Provide the (x, y) coordinate of the cell's center where the given text is located.  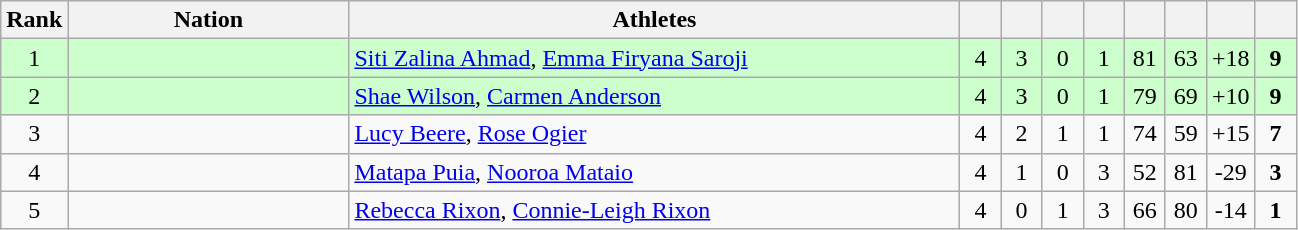
Siti Zalina Ahmad, Emma Firyana Saroji (654, 58)
+10 (1230, 96)
+18 (1230, 58)
Rebecca Rixon, Connie-Leigh Rixon (654, 210)
74 (1144, 134)
-29 (1230, 172)
Shae Wilson, Carmen Anderson (654, 96)
63 (1186, 58)
Matapa Puia, Nooroa Mataio (654, 172)
5 (34, 210)
Nation (208, 20)
Lucy Beere, Rose Ogier (654, 134)
-14 (1230, 210)
+15 (1230, 134)
66 (1144, 210)
80 (1186, 210)
52 (1144, 172)
Athletes (654, 20)
Rank (34, 20)
59 (1186, 134)
79 (1144, 96)
7 (1276, 134)
69 (1186, 96)
